Output the (X, Y) coordinate of the center of the cell containing the given text.  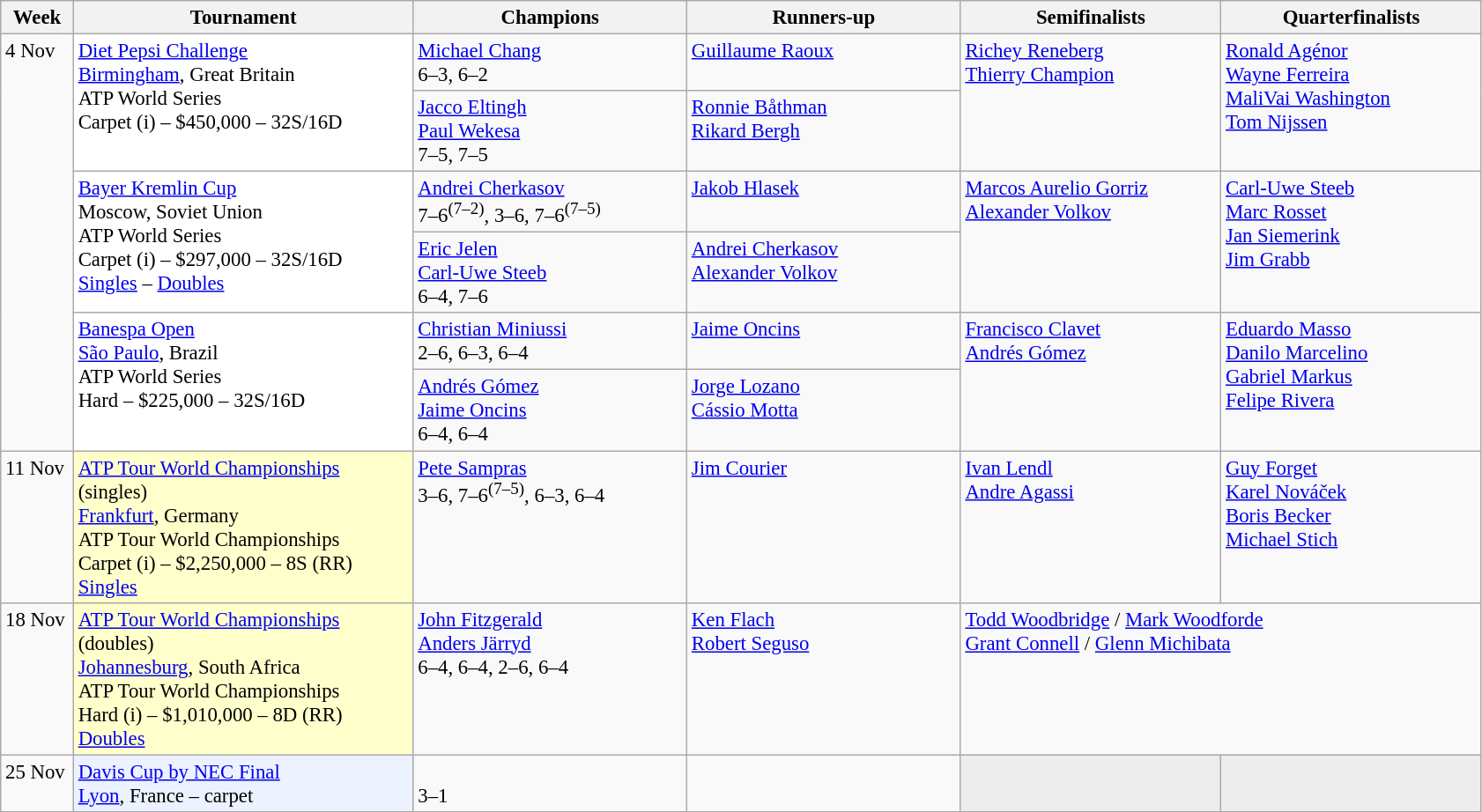
3–1 (550, 784)
18 Nov (37, 678)
Eduardo Masso Danilo Marcelino Gabriel Markus Felipe Rivera (1352, 382)
Quarterfinalists (1352, 18)
Jacco Eltingh Paul Wekesa 7–5, 7–5 (550, 131)
Jorge Lozano Cássio Motta (825, 410)
Bayer Kremlin Cup Moscow, Soviet Union ATP World Series Carpet (i) – $297,000 – 32S/16D Singles – Doubles (243, 243)
Andrés Gómez Jaime Oncins 6–4, 6–4 (550, 410)
Todd Woodbridge / Mark Woodforde Grant Connell / Glenn Michibata (1221, 678)
Tournament (243, 18)
Jaime Oncins (825, 342)
Andrei Cherkasov Alexander Volkov (825, 273)
Runners-up (825, 18)
Andrei Cherkasov 7–6(7–2), 3–6, 7–6(7–5) (550, 203)
Marcos Aurelio Gorriz Alexander Volkov (1091, 243)
Jim Courier (825, 527)
25 Nov (37, 784)
Francisco Clavet Andrés Gómez (1091, 382)
Ivan Lendl Andre Agassi (1091, 527)
ATP Tour World Championships (singles) Frankfurt, Germany ATP Tour World Championships Carpet (i) – $2,250,000 – 8S (RR) Singles (243, 527)
Ken Flach Robert Seguso (825, 678)
Week (37, 18)
Diet Pepsi Challenge Birmingham, Great Britain ATP World Series Carpet (i) – $450,000 – 32S/16D (243, 103)
Ronnie Båthman Rikard Bergh (825, 131)
Champions (550, 18)
4 Nov (37, 243)
Christian Miniussi 2–6, 6–3, 6–4 (550, 342)
Pete Sampras 3–6, 7–6(7–5), 6–3, 6–4 (550, 527)
John Fitzgerald Anders Järryd 6–4, 6–4, 2–6, 6–4 (550, 678)
Davis Cup by NEC Final Lyon, France – carpet (243, 784)
Guillaume Raoux (825, 63)
11 Nov (37, 527)
Ronald Agénor Wayne Ferreira MaliVai Washington Tom Nijssen (1352, 103)
Richey Reneberg Thierry Champion (1091, 103)
Jakob Hlasek (825, 203)
Eric Jelen Carl-Uwe Steeb 6–4, 7–6 (550, 273)
Banespa Open São Paulo, Brazil ATP World Series Hard – $225,000 – 32S/16D (243, 382)
Carl-Uwe Steeb Marc Rosset Jan Siemerink Jim Grabb (1352, 243)
Semifinalists (1091, 18)
Guy Forget Karel Nováček Boris Becker Michael Stich (1352, 527)
Michael Chang 6–3, 6–2 (550, 63)
ATP Tour World Championships (doubles) Johannesburg, South Africa ATP Tour World Championships Hard (i) – $1,010,000 – 8D (RR) Doubles (243, 678)
